Find where the given text appears and provide that cell's center as (X, Y) coordinate. 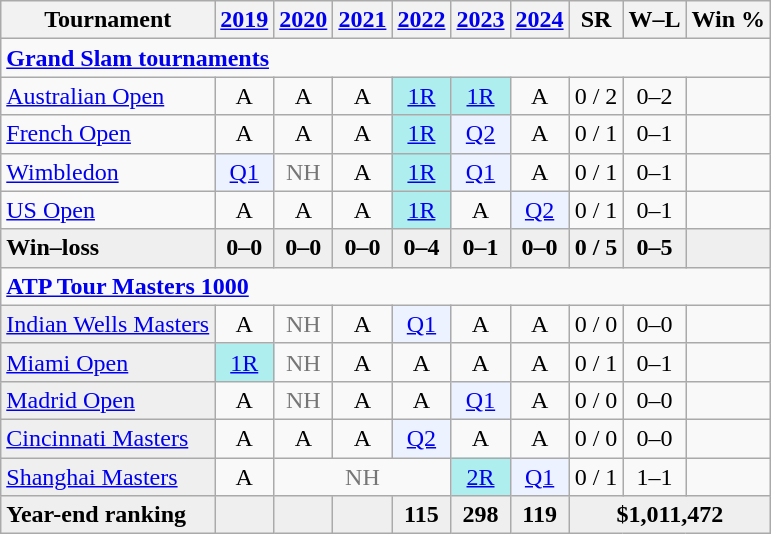
Win % (728, 20)
US Open (108, 210)
0–5 (654, 248)
2019 (244, 20)
2R (480, 477)
1–1 (654, 477)
Win–loss (108, 248)
0–2 (654, 96)
Shanghai Masters (108, 477)
French Open (108, 134)
0–4 (422, 248)
0 / 5 (596, 248)
2020 (304, 20)
Tournament (108, 20)
Grand Slam tournaments (386, 58)
SR (596, 20)
2022 (422, 20)
298 (480, 515)
Year-end ranking (108, 515)
Australian Open (108, 96)
ATP Tour Masters 1000 (386, 286)
2024 (540, 20)
Madrid Open (108, 400)
Cincinnati Masters (108, 438)
Wimbledon (108, 172)
115 (422, 515)
Miami Open (108, 362)
Indian Wells Masters (108, 324)
$1,011,472 (670, 515)
W–L (654, 20)
2021 (362, 20)
119 (540, 515)
0 / 2 (596, 96)
2023 (480, 20)
